Detect which cell encompasses the target text, then output its [X, Y] center coordinate. 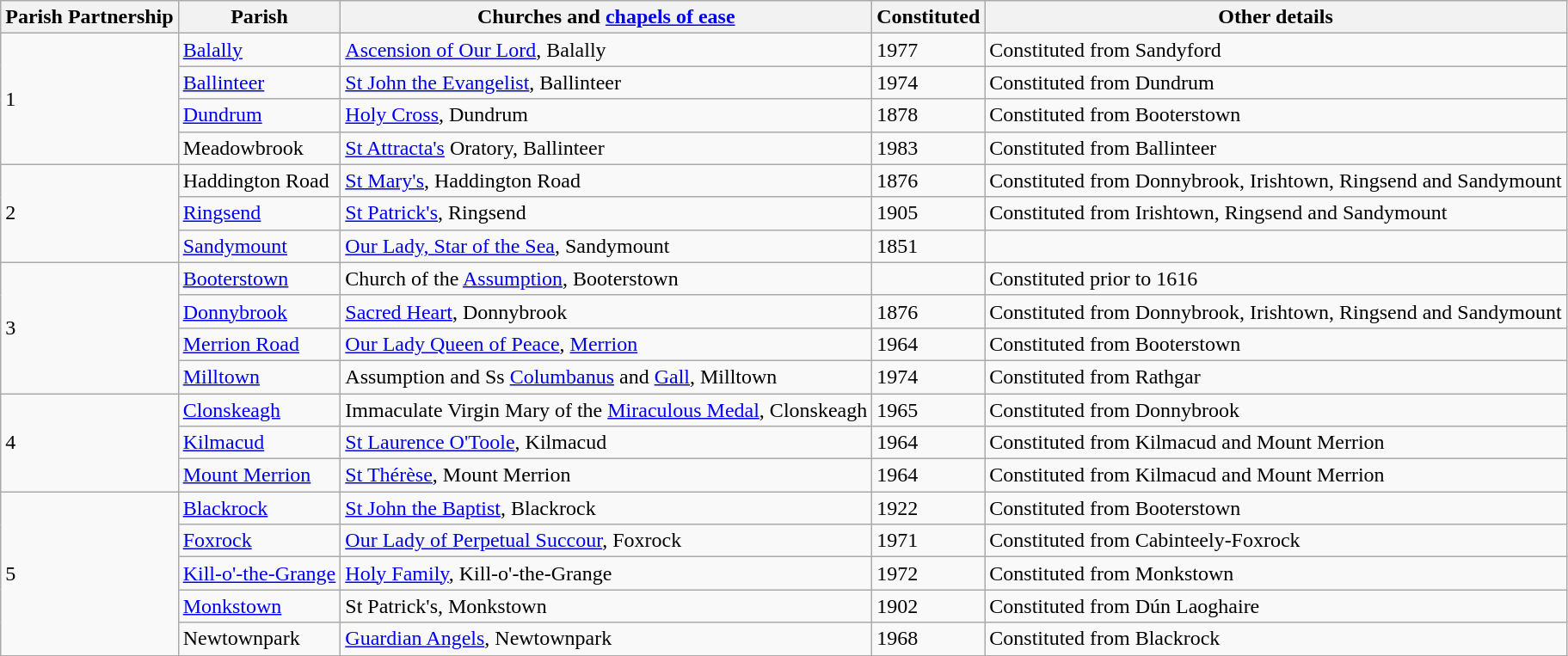
1 [89, 99]
Constituted from Dundrum [1276, 83]
Blackrock [260, 508]
Haddington Road [260, 181]
1902 [929, 606]
Our Lady Queen of Peace, Merrion [606, 344]
1971 [929, 541]
Parish [260, 17]
Newtownpark [260, 639]
Dundrum [260, 115]
St Patrick's, Ringsend [606, 213]
Constituted from Monkstown [1276, 573]
St John the Evangelist, Ballinteer [606, 83]
1905 [929, 213]
Constituted prior to 1616 [1276, 279]
1965 [929, 410]
Constituted from Donnybrook [1276, 410]
1922 [929, 508]
Meadowbrook [260, 148]
Booterstown [260, 279]
St John the Baptist, Blackrock [606, 508]
Church of the Assumption, Booterstown [606, 279]
Ascension of Our Lord, Balally [606, 50]
Clonskeagh [260, 410]
St Patrick's, Monkstown [606, 606]
1878 [929, 115]
4 [89, 443]
Monkstown [260, 606]
Churches and chapels of ease [606, 17]
Assumption and Ss Columbanus and Gall, Milltown [606, 377]
Sacred Heart, Donnybrook [606, 311]
Constituted from Blackrock [1276, 639]
Sandymount [260, 246]
Kilmacud [260, 443]
Ballinteer [260, 83]
Constituted from Ballinteer [1276, 148]
1977 [929, 50]
1968 [929, 639]
1972 [929, 573]
Other details [1276, 17]
St Laurence O'Toole, Kilmacud [606, 443]
Our Lady, Star of the Sea, Sandymount [606, 246]
Constituted from Sandyford [1276, 50]
St Mary's, Haddington Road [606, 181]
Foxrock [260, 541]
Donnybrook [260, 311]
Constituted [929, 17]
Mount Merrion [260, 475]
Milltown [260, 377]
Kill-o'-the-Grange [260, 573]
Holy Family, Kill-o'-the-Grange [606, 573]
St Thérèse, Mount Merrion [606, 475]
Balally [260, 50]
5 [89, 573]
Constituted from Irishtown, Ringsend and Sandymount [1276, 213]
Ringsend [260, 213]
Parish Partnership [89, 17]
1851 [929, 246]
Constituted from Rathgar [1276, 377]
St Attracta's Oratory, Ballinteer [606, 148]
Merrion Road [260, 344]
3 [89, 328]
1983 [929, 148]
2 [89, 213]
Our Lady of Perpetual Succour, Foxrock [606, 541]
Guardian Angels, Newtownpark [606, 639]
Constituted from Dún Laoghaire [1276, 606]
Immaculate Virgin Mary of the Miraculous Medal, Clonskeagh [606, 410]
Constituted from Cabinteely-Foxrock [1276, 541]
Holy Cross, Dundrum [606, 115]
